From the cell containing the given text, extract its center point as [X, Y] coordinate. 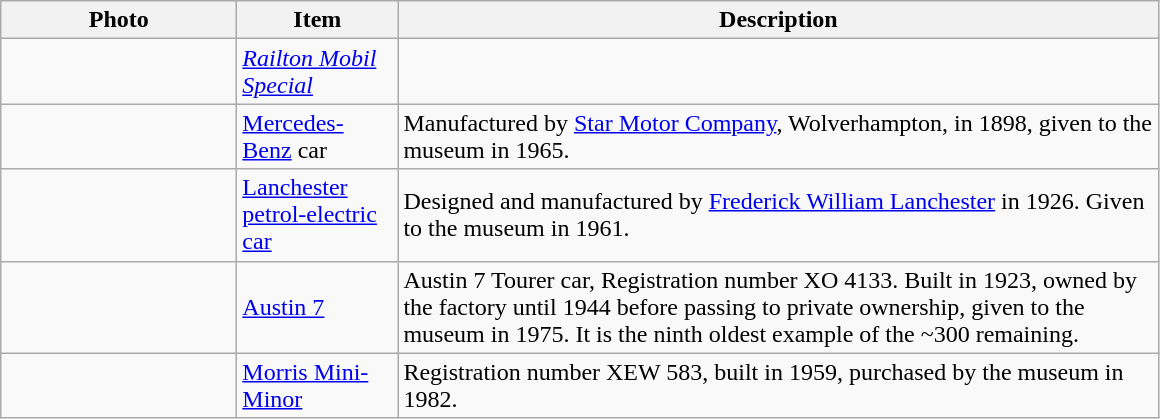
Morris Mini-Minor [318, 386]
Photo [119, 20]
Mercedes-Benz car [318, 136]
Registration number XEW 583, built in 1959, purchased by the museum in 1982. [778, 386]
Description [778, 20]
Railton Mobil Special [318, 72]
Designed and manufactured by Frederick William Lanchester in 1926. Given to the museum in 1961. [778, 215]
Manufactured by Star Motor Company, Wolverhampton, in 1898, given to the museum in 1965. [778, 136]
Austin 7 [318, 307]
Item [318, 20]
Lanchester petrol-electric car [318, 215]
